Capture the cell that displays the provided text and extract its (X, Y) central coordinate. 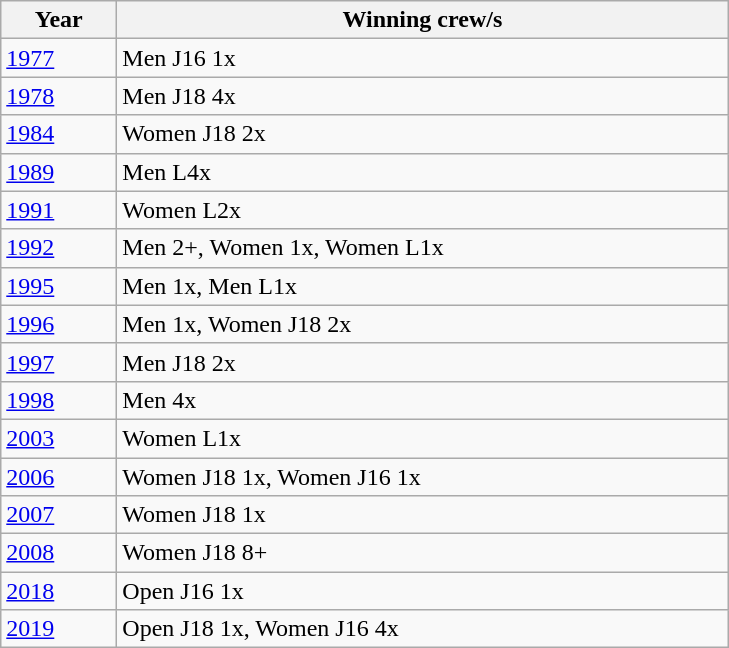
Men J18 2x (422, 362)
Women J18 8+ (422, 553)
1997 (59, 362)
1977 (59, 58)
Men J16 1x (422, 58)
2007 (59, 515)
1984 (59, 134)
Men L4x (422, 172)
Women L1x (422, 438)
1991 (59, 210)
Women J18 2x (422, 134)
Open J16 1x (422, 591)
Women L2x (422, 210)
1996 (59, 324)
Men J18 4x (422, 96)
Men 1x, Women J18 2x (422, 324)
2003 (59, 438)
2008 (59, 553)
1992 (59, 248)
2018 (59, 591)
1978 (59, 96)
Men 2+, Women 1x, Women L1x (422, 248)
Women J18 1x (422, 515)
Year (59, 20)
Men 4x (422, 400)
1989 (59, 172)
Winning crew/s (422, 20)
Women J18 1x, Women J16 1x (422, 477)
Open J18 1x, Women J16 4x (422, 629)
1998 (59, 400)
2006 (59, 477)
Men 1x, Men L1x (422, 286)
1995 (59, 286)
2019 (59, 629)
